Detect which cell encompasses the target text, then output its (x, y) center coordinate. 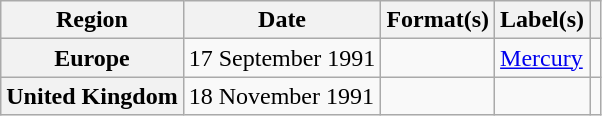
17 September 1991 (282, 58)
Date (282, 20)
Europe (92, 58)
United Kingdom (92, 96)
Mercury (542, 58)
18 November 1991 (282, 96)
Format(s) (438, 20)
Label(s) (542, 20)
Region (92, 20)
